Provide the (X, Y) coordinate of the cell's center where the given text is located.  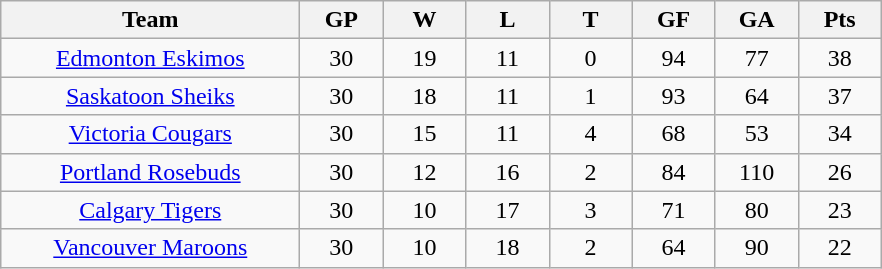
1 (590, 96)
0 (590, 58)
19 (424, 58)
Saskatoon Sheiks (150, 96)
110 (756, 172)
L (508, 20)
84 (674, 172)
22 (840, 248)
T (590, 20)
Calgary Tigers (150, 210)
94 (674, 58)
Pts (840, 20)
12 (424, 172)
37 (840, 96)
Victoria Cougars (150, 134)
W (424, 20)
71 (674, 210)
23 (840, 210)
53 (756, 134)
Portland Rosebuds (150, 172)
90 (756, 248)
4 (590, 134)
26 (840, 172)
GF (674, 20)
93 (674, 96)
80 (756, 210)
16 (508, 172)
Team (150, 20)
GP (342, 20)
34 (840, 134)
15 (424, 134)
Edmonton Eskimos (150, 58)
77 (756, 58)
17 (508, 210)
GA (756, 20)
68 (674, 134)
Vancouver Maroons (150, 248)
3 (590, 210)
38 (840, 58)
